Pinpoint the cell where the given text exists, returning its [X, Y] midpoint coordinate. 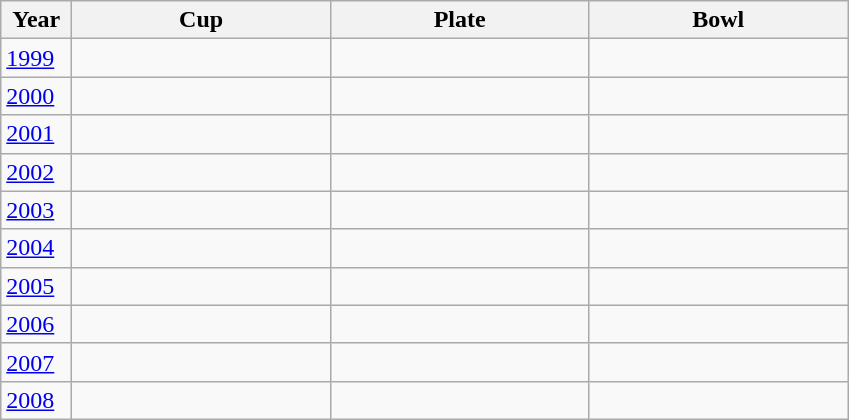
2000 [36, 96]
2004 [36, 248]
2003 [36, 210]
Cup [202, 20]
Bowl [718, 20]
2008 [36, 400]
1999 [36, 58]
2001 [36, 134]
2007 [36, 362]
2005 [36, 286]
Year [36, 20]
2006 [36, 324]
2002 [36, 172]
Plate [460, 20]
